Search for the cell housing the specified text and yield its (X, Y) center coordinate. 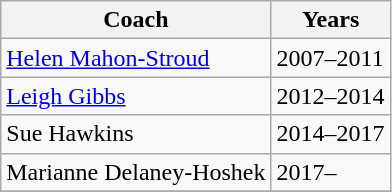
Sue Hawkins (136, 134)
Years (330, 20)
2007–2011 (330, 58)
Coach (136, 20)
Helen Mahon-Stroud (136, 58)
2014–2017 (330, 134)
Leigh Gibbs (136, 96)
2012–2014 (330, 96)
2017– (330, 172)
Marianne Delaney-Hoshek (136, 172)
